From the cell containing the given text, extract its center point as [x, y] coordinate. 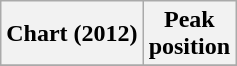
Peakposition [189, 34]
Chart (2012) [72, 34]
